Extract the [X, Y] coordinate from the center of the cell holding the provided text.  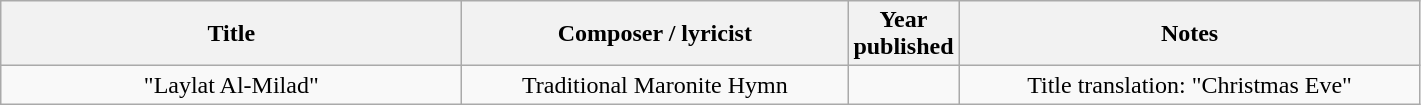
Year published [904, 34]
Composer / lyricist [655, 34]
"Laylat Al-Milad" [232, 85]
Traditional Maronite Hymn [655, 85]
Title translation: "Christmas Eve" [1190, 85]
Notes [1190, 34]
Title [232, 34]
